Identify which cell holds the provided text, then report its [X, Y] central coordinate. 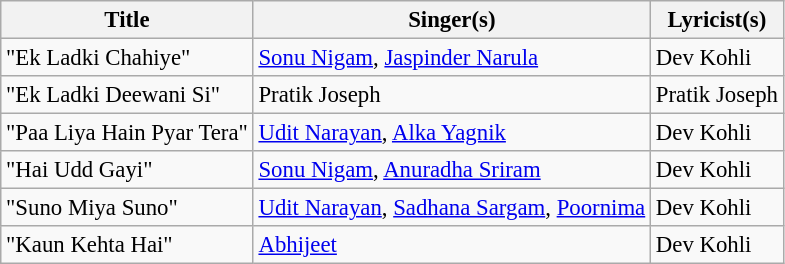
Lyricist(s) [718, 20]
Udit Narayan, Alka Yagnik [452, 133]
Singer(s) [452, 20]
Sonu Nigam, Jaspinder Narula [452, 58]
"Kaun Kehta Hai" [127, 245]
"Suno Miya Suno" [127, 208]
Title [127, 20]
Abhijeet [452, 245]
Sonu Nigam, Anuradha Sriram [452, 170]
"Paa Liya Hain Pyar Tera" [127, 133]
"Hai Udd Gayi" [127, 170]
"Ek Ladki Chahiye" [127, 58]
Udit Narayan, Sadhana Sargam, Poornima [452, 208]
"Ek Ladki Deewani Si" [127, 95]
